Search for the cell housing the specified text and yield its (X, Y) center coordinate. 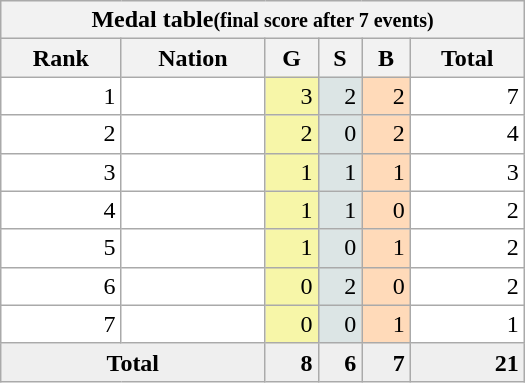
Nation (193, 58)
S (340, 58)
Rank (61, 58)
8 (292, 362)
B (386, 58)
5 (61, 248)
21 (467, 362)
Medal table(final score after 7 events) (263, 20)
G (292, 58)
